Search for the cell housing the specified text and yield its (X, Y) center coordinate. 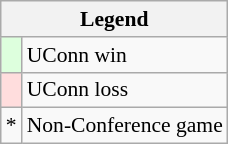
* (12, 126)
UConn win (125, 55)
Non-Conference game (125, 126)
UConn loss (125, 90)
Legend (114, 19)
